Capture the cell that displays the provided text and extract its (x, y) central coordinate. 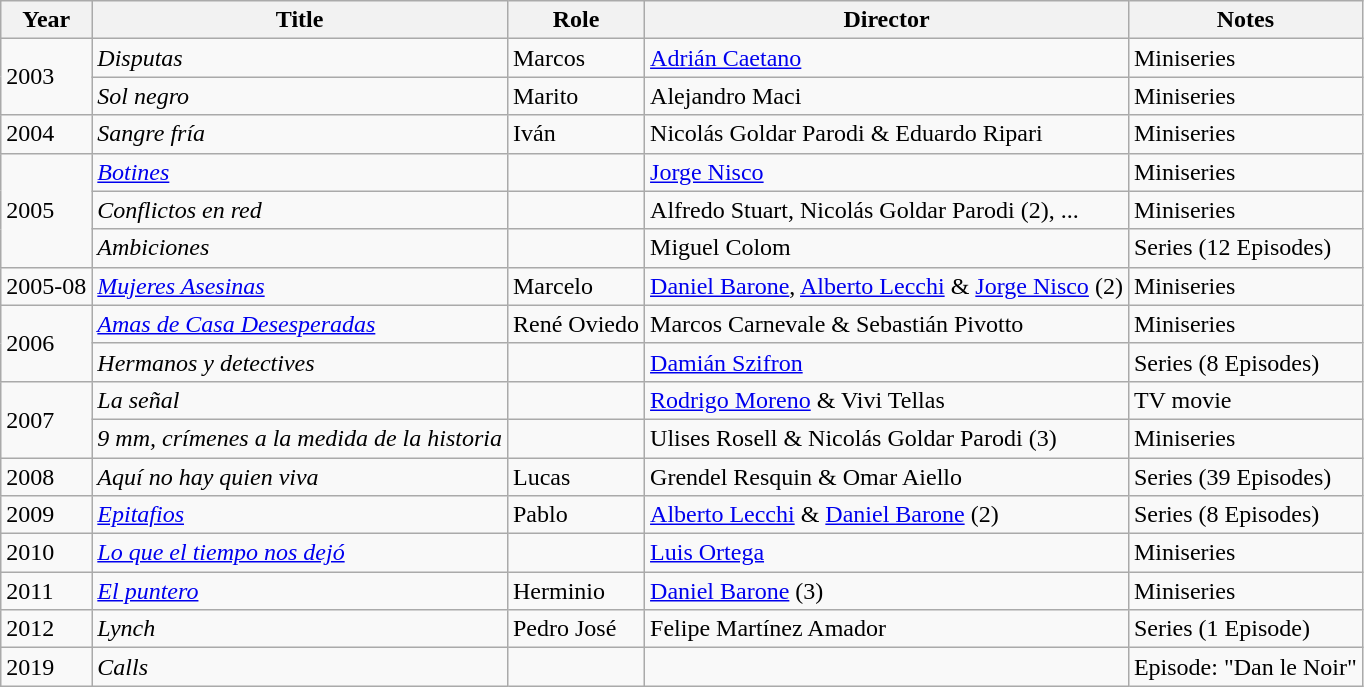
Daniel Barone, Alberto Lecchi & Jorge Nisco (2) (887, 286)
Rodrigo Moreno & Vivi Tellas (887, 400)
Felipe Martínez Amador (887, 629)
René Oviedo (576, 324)
2005-08 (46, 286)
Ambiciones (300, 248)
Alberto Lecchi & Daniel Barone (2) (887, 515)
Director (887, 20)
Herminio (576, 591)
2010 (46, 553)
Episode: "Dan le Noir" (1245, 667)
Series (12 Episodes) (1245, 248)
Year (46, 20)
Role (576, 20)
Damián Szifron (887, 362)
2005 (46, 210)
Jorge Nisco (887, 172)
Marcos Carnevale & Sebastián Pivotto (887, 324)
Pedro José (576, 629)
2003 (46, 77)
Aquí no hay quien viva (300, 477)
Amas de Casa Desesperadas (300, 324)
Series (1 Episode) (1245, 629)
2006 (46, 343)
Conflictos en red (300, 210)
Nicolás Goldar Parodi & Eduardo Ripari (887, 134)
Lucas (576, 477)
Daniel Barone (3) (887, 591)
Epitafios (300, 515)
Calls (300, 667)
2004 (46, 134)
Lo que el tiempo nos dejó (300, 553)
Marito (576, 96)
Marcos (576, 58)
Series (39 Episodes) (1245, 477)
Mujeres Asesinas (300, 286)
Botines (300, 172)
Sangre fría (300, 134)
Notes (1245, 20)
TV movie (1245, 400)
2009 (46, 515)
Iván (576, 134)
Grendel Resquin & Omar Aiello (887, 477)
Alfredo Stuart, Nicolás Goldar Parodi (2), ... (887, 210)
Hermanos y detectives (300, 362)
Sol negro (300, 96)
2012 (46, 629)
Ulises Rosell & Nicolás Goldar Parodi (3) (887, 438)
El puntero (300, 591)
Miguel Colom (887, 248)
Title (300, 20)
Adrián Caetano (887, 58)
Pablo (576, 515)
9 mm, crímenes a la medida de la historia (300, 438)
Lynch (300, 629)
Marcelo (576, 286)
Alejandro Maci (887, 96)
2011 (46, 591)
Luis Ortega (887, 553)
2007 (46, 419)
La señal (300, 400)
Disputas (300, 58)
2008 (46, 477)
2019 (46, 667)
